Determine the [x, y] coordinate at the center of the cell enclosing the given text.  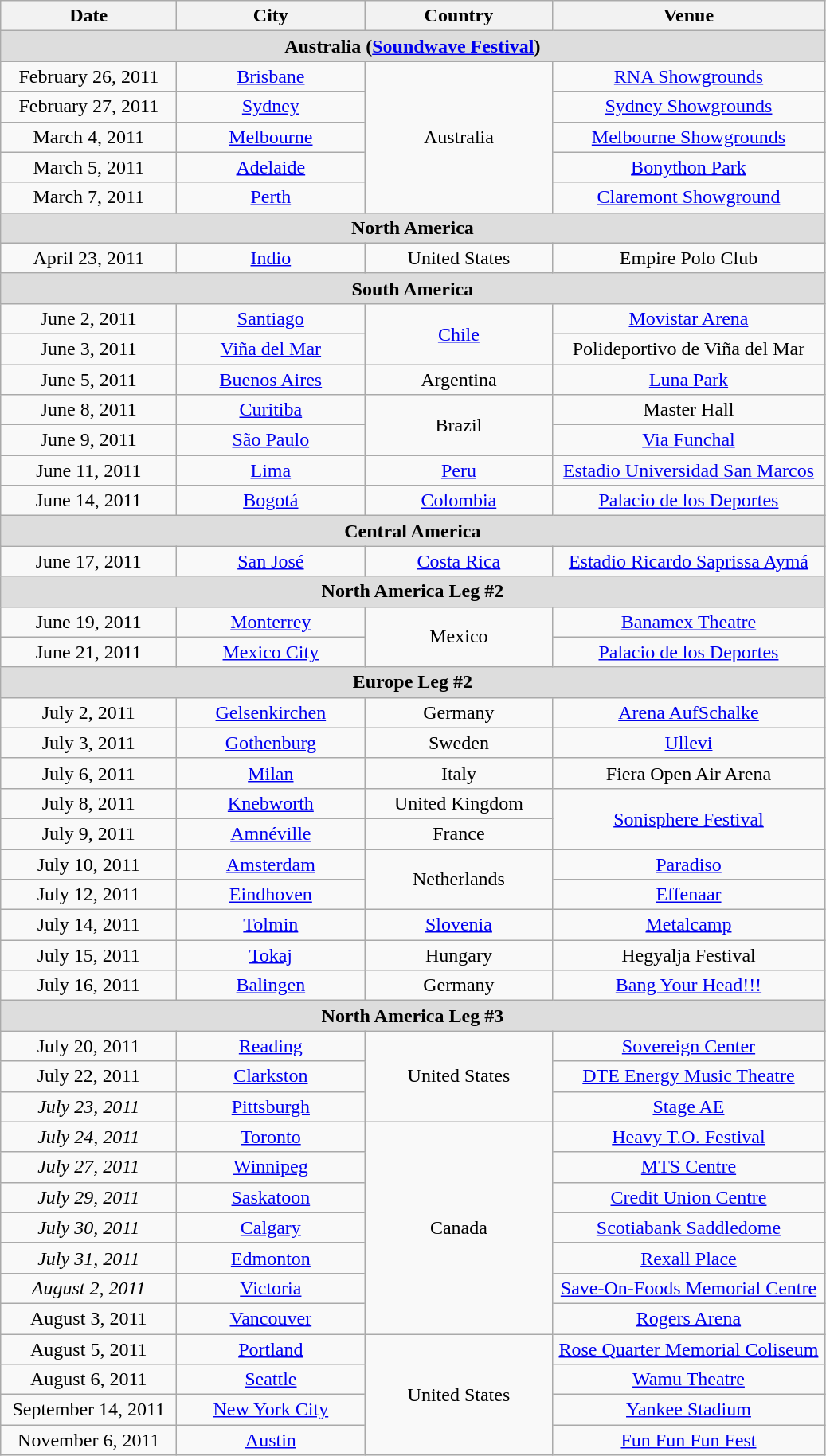
MTS Centre [688, 1167]
Australia [459, 137]
City [271, 16]
Calgary [271, 1228]
Chile [459, 334]
June 11, 2011 [89, 470]
Saskatoon [271, 1197]
Bogotá [271, 501]
July 3, 2011 [89, 743]
July 12, 2011 [89, 895]
United Kingdom [459, 803]
Save-On-Foods Memorial Centre [688, 1288]
Paradiso [688, 864]
June 5, 2011 [89, 380]
North America [413, 228]
Stage AE [688, 1107]
Tokaj [271, 955]
July 6, 2011 [89, 773]
July 15, 2011 [89, 955]
June 9, 2011 [89, 440]
Hegyalja Festival [688, 955]
DTE Energy Music Theatre [688, 1076]
Sydney Showgrounds [688, 107]
Buenos Aires [271, 380]
Amsterdam [271, 864]
Indio [271, 258]
France [459, 833]
February 27, 2011 [89, 107]
June 3, 2011 [89, 349]
Slovenia [459, 925]
July 31, 2011 [89, 1258]
Eindhoven [271, 895]
June 8, 2011 [89, 410]
November 6, 2011 [89, 1440]
August 5, 2011 [89, 1349]
Fiera Open Air Arena [688, 773]
June 21, 2011 [89, 652]
Effenaar [688, 895]
Toronto [271, 1137]
July 24, 2011 [89, 1137]
Balingen [271, 986]
July 23, 2011 [89, 1107]
August 3, 2011 [89, 1318]
Viña del Mar [271, 349]
Sovereign Center [688, 1046]
Brazil [459, 425]
Seattle [271, 1380]
Clarkston [271, 1076]
Adelaide [271, 167]
June 19, 2011 [89, 622]
Colombia [459, 501]
July 29, 2011 [89, 1197]
Fun Fun Fun Fest [688, 1440]
Bonython Park [688, 167]
July 2, 2011 [89, 712]
São Paulo [271, 440]
July 8, 2011 [89, 803]
Melbourne [271, 137]
September 14, 2011 [89, 1410]
Australia (Soundwave Festival) [413, 46]
Gelsenkirchen [271, 712]
Central America [413, 531]
March 7, 2011 [89, 197]
March 4, 2011 [89, 137]
Claremont Showground [688, 197]
RNA Showgrounds [688, 76]
Argentina [459, 380]
Perth [271, 197]
Sydney [271, 107]
Movistar Arena [688, 318]
Winnipeg [271, 1167]
March 5, 2011 [89, 167]
Hungary [459, 955]
North America Leg #2 [413, 591]
Country [459, 16]
Mexico [459, 637]
Monterrey [271, 622]
Edmonton [271, 1258]
July 27, 2011 [89, 1167]
Tolmin [271, 925]
Victoria [271, 1288]
July 16, 2011 [89, 986]
New York City [271, 1410]
Vancouver [271, 1318]
Mexico City [271, 652]
Sonisphere Festival [688, 818]
June 17, 2011 [89, 561]
Portland [271, 1349]
Wamu Theatre [688, 1380]
Lima [271, 470]
Europe Leg #2 [413, 682]
Brisbane [271, 76]
Curitiba [271, 410]
Amnéville [271, 833]
Pittsburgh [271, 1107]
June 2, 2011 [89, 318]
April 23, 2011 [89, 258]
July 22, 2011 [89, 1076]
Canada [459, 1228]
Credit Union Centre [688, 1197]
Rexall Place [688, 1258]
Master Hall [688, 410]
Heavy T.O. Festival [688, 1137]
Knebworth [271, 803]
Venue [688, 16]
July 14, 2011 [89, 925]
Peru [459, 470]
Netherlands [459, 879]
July 30, 2011 [89, 1228]
Scotiabank Saddledome [688, 1228]
Santiago [271, 318]
February 26, 2011 [89, 76]
July 10, 2011 [89, 864]
July 20, 2011 [89, 1046]
San José [271, 561]
South America [413, 288]
Bang Your Head!!! [688, 986]
Rogers Arena [688, 1318]
Estadio Universidad San Marcos [688, 470]
Milan [271, 773]
Yankee Stadium [688, 1410]
Sweden [459, 743]
Rose Quarter Memorial Coliseum [688, 1349]
June 14, 2011 [89, 501]
August 2, 2011 [89, 1288]
Via Funchal [688, 440]
Melbourne Showgrounds [688, 137]
Costa Rica [459, 561]
Polideportivo de Viña del Mar [688, 349]
Ullevi [688, 743]
Date [89, 16]
Arena AufSchalke [688, 712]
July 9, 2011 [89, 833]
Luna Park [688, 380]
Empire Polo Club [688, 258]
August 6, 2011 [89, 1380]
Metalcamp [688, 925]
Austin [271, 1440]
Gothenburg [271, 743]
Estadio Ricardo Saprissa Aymá [688, 561]
Reading [271, 1046]
Banamex Theatre [688, 622]
North America Leg #3 [413, 1016]
Italy [459, 773]
